Capture the cell that displays the provided text and extract its [x, y] central coordinate. 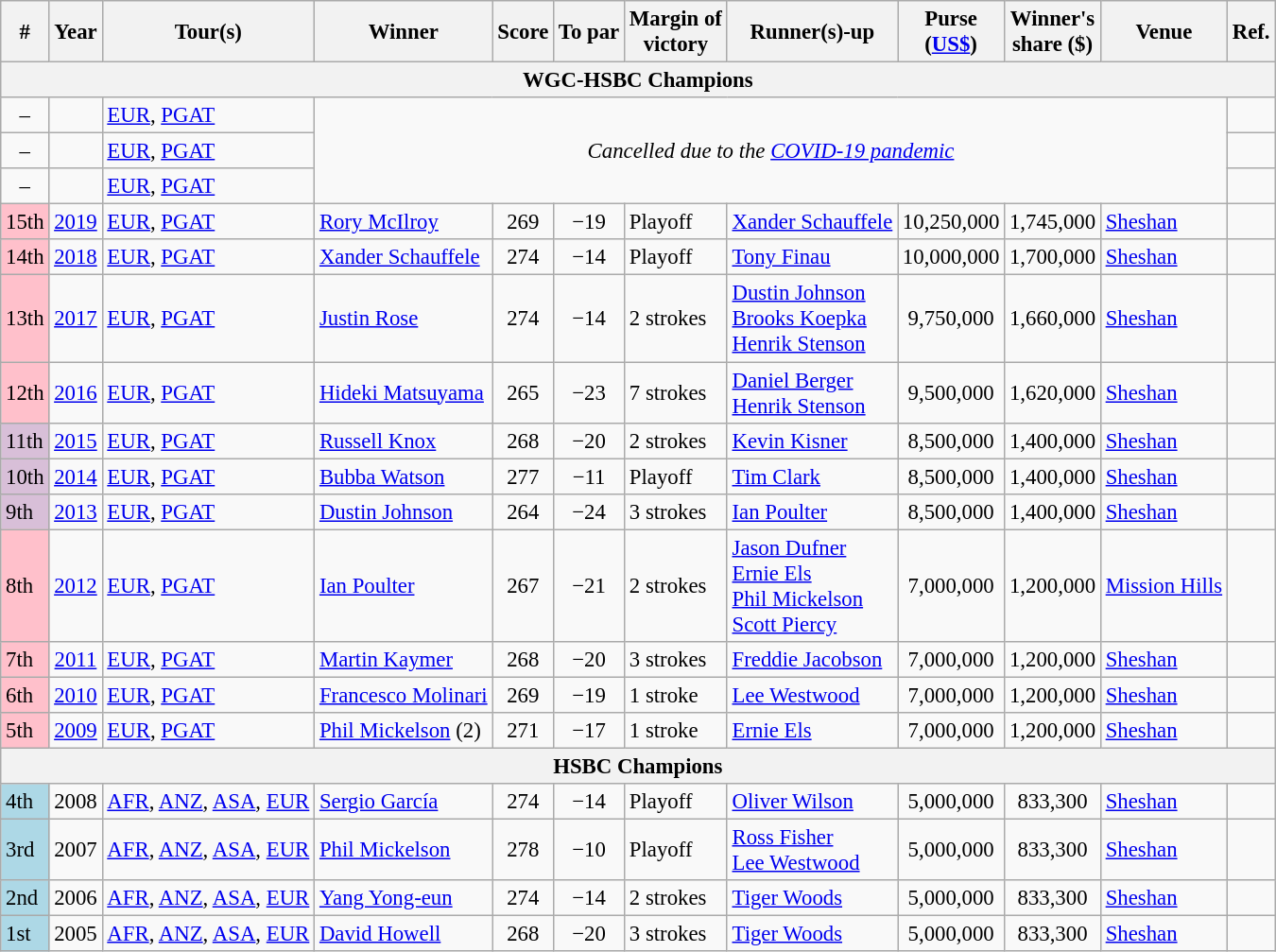
7th [25, 660]
267 [524, 586]
2012 [76, 586]
9,500,000 [951, 393]
278 [524, 851]
15th [25, 222]
David Howell [404, 934]
2017 [76, 319]
Mission Hills [1164, 586]
11th [25, 441]
Tony Finau [812, 258]
2008 [76, 802]
# [25, 32]
−24 [590, 511]
Russell Knox [404, 441]
1st [25, 934]
2015 [76, 441]
2010 [76, 695]
Lee Westwood [812, 695]
3rd [25, 851]
Winner'sshare ($) [1053, 32]
Sergio García [404, 802]
Kevin Kisner [812, 441]
Dustin Johnson [404, 511]
2018 [76, 258]
Martin Kaymer [404, 660]
Runner(s)-up [812, 32]
−23 [590, 393]
10th [25, 476]
10,000,000 [951, 258]
Phil Mickelson [404, 851]
13th [25, 319]
277 [524, 476]
271 [524, 731]
7 strokes [677, 393]
14th [25, 258]
Bubba Watson [404, 476]
9,750,000 [951, 319]
Year [76, 32]
Justin Rose [404, 319]
1,660,000 [1053, 319]
−21 [590, 586]
2013 [76, 511]
6th [25, 695]
12th [25, 393]
2011 [76, 660]
Winner [404, 32]
2016 [76, 393]
2007 [76, 851]
Tour(s) [208, 32]
2005 [76, 934]
1,745,000 [1053, 222]
4th [25, 802]
9th [25, 511]
2nd [25, 898]
Hideki Matsuyama [404, 393]
To par [590, 32]
−17 [590, 731]
−11 [590, 476]
Francesco Molinari [404, 695]
Ross Fisher Lee Westwood [812, 851]
Yang Yong-eun [404, 898]
−10 [590, 851]
Dustin Johnson Brooks Koepka Henrik Stenson [812, 319]
Rory McIlroy [404, 222]
265 [524, 393]
Margin ofvictory [677, 32]
Freddie Jacobson [812, 660]
HSBC Champions [638, 766]
Ernie Els [812, 731]
Score [524, 32]
1,620,000 [1053, 393]
8th [25, 586]
10,250,000 [951, 222]
Ref. [1250, 32]
2014 [76, 476]
WGC-HSBC Champions [638, 80]
2019 [76, 222]
Venue [1164, 32]
1,700,000 [1053, 258]
264 [524, 511]
Tim Clark [812, 476]
Cancelled due to the COVID-19 pandemic [771, 151]
Daniel Berger Henrik Stenson [812, 393]
5th [25, 731]
Purse(US$) [951, 32]
Jason Dufner Ernie Els Phil Mickelson Scott Piercy [812, 586]
Oliver Wilson [812, 802]
2009 [76, 731]
2006 [76, 898]
Phil Mickelson (2) [404, 731]
